Capture the cell that displays the provided text and extract its [X, Y] central coordinate. 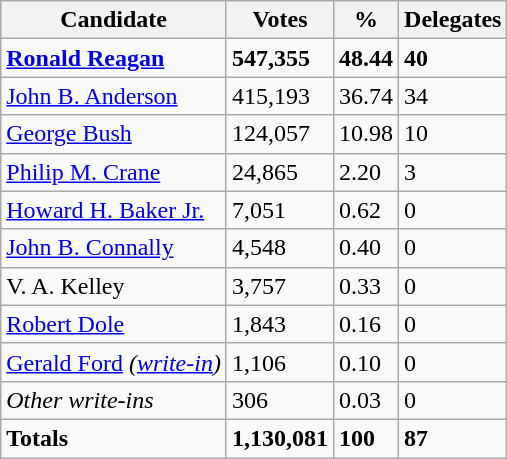
Candidate [114, 20]
V. A. Kelley [114, 286]
24,865 [280, 172]
1,106 [280, 362]
10 [453, 134]
40 [453, 58]
John B. Connally [114, 248]
100 [366, 438]
0.10 [366, 362]
Robert Dole [114, 324]
87 [453, 438]
Votes [280, 20]
Philip M. Crane [114, 172]
0.03 [366, 400]
George Bush [114, 134]
306 [280, 400]
Totals [114, 438]
547,355 [280, 58]
4,548 [280, 248]
415,193 [280, 96]
John B. Anderson [114, 96]
Delegates [453, 20]
48.44 [366, 58]
0.16 [366, 324]
Other write-ins [114, 400]
34 [453, 96]
36.74 [366, 96]
7,051 [280, 210]
124,057 [280, 134]
2.20 [366, 172]
0.62 [366, 210]
3,757 [280, 286]
1,130,081 [280, 438]
1,843 [280, 324]
3 [453, 172]
10.98 [366, 134]
Ronald Reagan [114, 58]
% [366, 20]
0.40 [366, 248]
0.33 [366, 286]
Howard H. Baker Jr. [114, 210]
Gerald Ford (write-in) [114, 362]
